Determine the [x, y] coordinate at the center of the cell enclosing the given text.  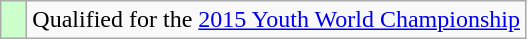
Qualified for the 2015 Youth World Championship [276, 20]
